Determine the [x, y] coordinate at the center of the cell enclosing the given text.  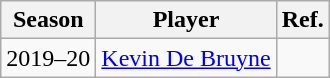
Kevin De Bruyne [186, 58]
Season [48, 20]
2019–20 [48, 58]
Ref. [302, 20]
Player [186, 20]
